Identify which cell holds the provided text, then report its [x, y] central coordinate. 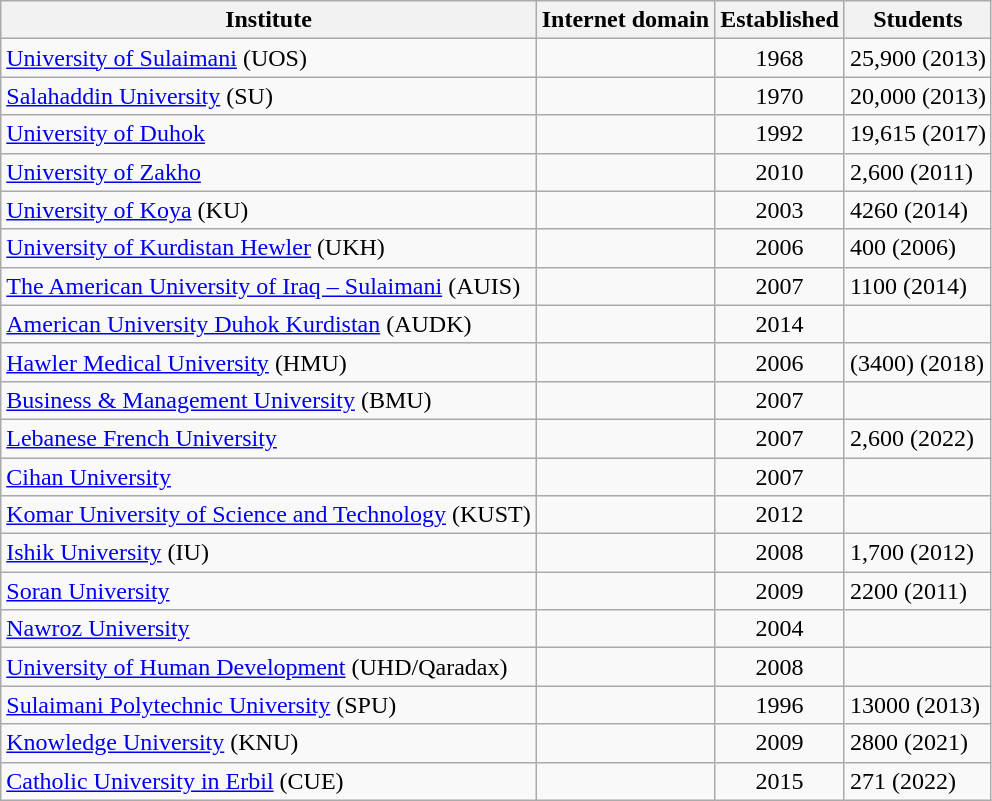
1100 (2014) [918, 286]
271 (2022) [918, 781]
400 (2006) [918, 248]
Ishik University (IU) [268, 553]
Hawler Medical University (HMU) [268, 362]
Business & Management University (BMU) [268, 400]
1,700 (2012) [918, 553]
University of Koya (KU) [268, 210]
University of Human Development (UHD/Qaradax) [268, 667]
1970 [780, 96]
4260 (2014) [918, 210]
University of Zakho [268, 172]
Established [780, 20]
2004 [780, 629]
Soran University [268, 591]
Sulaimani Polytechnic University (SPU) [268, 705]
University of Duhok [268, 134]
University of Kurdistan Hewler (UKH) [268, 248]
Nawroz University [268, 629]
20,000 (2013) [918, 96]
Cihan University [268, 477]
2010 [780, 172]
1968 [780, 58]
2012 [780, 515]
2003 [780, 210]
2200 (2011) [918, 591]
13000 (2013) [918, 705]
2800 (2021) [918, 743]
25,900 (2013) [918, 58]
(3400) (2018) [918, 362]
Institute [268, 20]
2015 [780, 781]
Lebanese French University [268, 438]
1992 [780, 134]
American University Duhok Kurdistan (AUDK) [268, 324]
1996 [780, 705]
2,600 (2022) [918, 438]
Students [918, 20]
University of Sulaimani (UOS) [268, 58]
Knowledge University (KNU) [268, 743]
The American University of Iraq – Sulaimani (AUIS) [268, 286]
2,600 (2011) [918, 172]
Komar University of Science and Technology (KUST) [268, 515]
2014 [780, 324]
Salahaddin University (SU) [268, 96]
Catholic University in Erbil (CUE) [268, 781]
Internet domain [625, 20]
19,615 (2017) [918, 134]
